Return the (x, y) coordinate for the center point of the cell that contains the specified text.  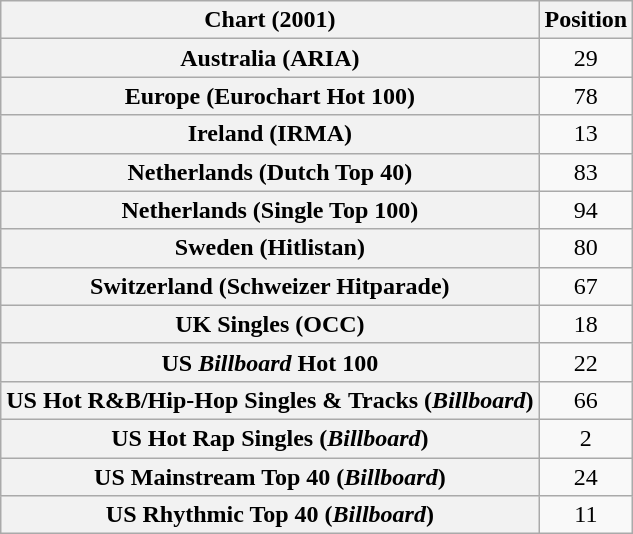
2 (586, 438)
US Hot Rap Singles (Billboard) (270, 438)
Netherlands (Single Top 100) (270, 210)
Switzerland (Schweizer Hitparade) (270, 286)
80 (586, 248)
83 (586, 172)
US Billboard Hot 100 (270, 362)
Australia (ARIA) (270, 58)
Chart (2001) (270, 20)
22 (586, 362)
Netherlands (Dutch Top 40) (270, 172)
94 (586, 210)
11 (586, 515)
24 (586, 477)
Ireland (IRMA) (270, 134)
29 (586, 58)
Europe (Eurochart Hot 100) (270, 96)
US Hot R&B/Hip-Hop Singles & Tracks (Billboard) (270, 400)
66 (586, 400)
US Mainstream Top 40 (Billboard) (270, 477)
Position (586, 20)
18 (586, 324)
US Rhythmic Top 40 (Billboard) (270, 515)
13 (586, 134)
UK Singles (OCC) (270, 324)
78 (586, 96)
Sweden (Hitlistan) (270, 248)
67 (586, 286)
